Output the (x, y) coordinate of the center of the cell containing the given text.  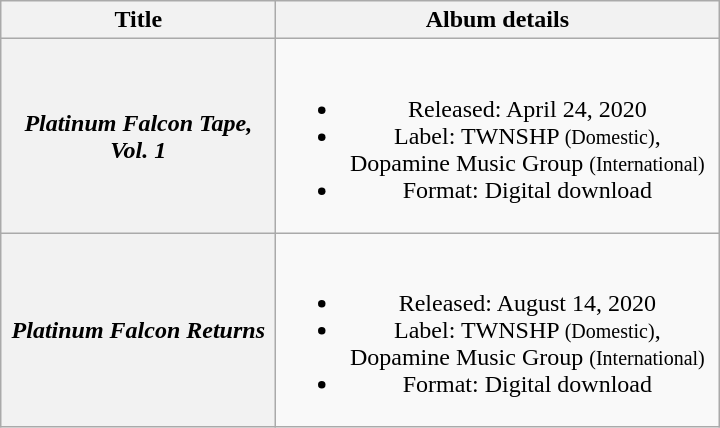
Released: August 14, 2020Label: TWNSHP (Domestic), Dopamine Music Group (International)Format: Digital download (498, 330)
Released: April 24, 2020Label: TWNSHP (Domestic), Dopamine Music Group (International)Format: Digital download (498, 136)
Title (138, 20)
Platinum Falcon Tape, Vol. 1 (138, 136)
Platinum Falcon Returns (138, 330)
Album details (498, 20)
